Capture the cell that displays the provided text and extract its [X, Y] central coordinate. 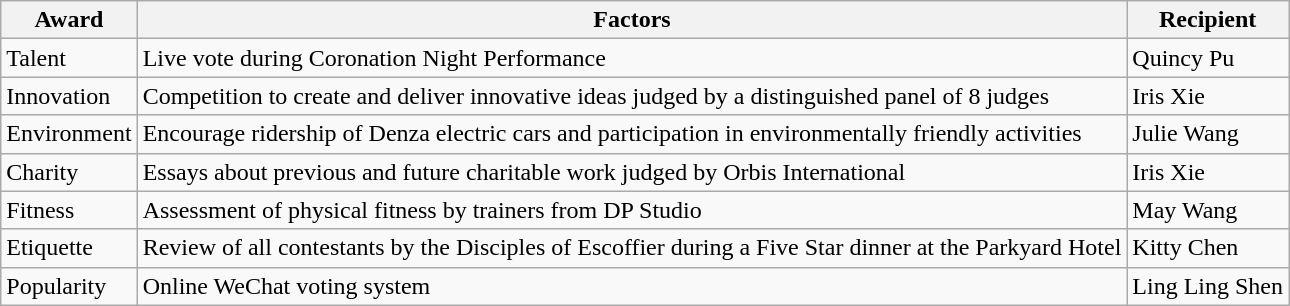
Award [69, 20]
Online WeChat voting system [632, 286]
Etiquette [69, 248]
Julie Wang [1208, 134]
Kitty Chen [1208, 248]
Environment [69, 134]
Competition to create and deliver innovative ideas judged by a distinguished panel of 8 judges [632, 96]
Charity [69, 172]
Ling Ling Shen [1208, 286]
Innovation [69, 96]
Recipient [1208, 20]
Popularity [69, 286]
May Wang [1208, 210]
Review of all contestants by the Disciples of Escoffier during a Five Star dinner at the Parkyard Hotel [632, 248]
Essays about previous and future charitable work judged by Orbis International [632, 172]
Fitness [69, 210]
Encourage ridership of Denza electric cars and participation in environmentally friendly activities [632, 134]
Factors [632, 20]
Talent [69, 58]
Live vote during Coronation Night Performance [632, 58]
Assessment of physical fitness by trainers from DP Studio [632, 210]
Quincy Pu [1208, 58]
